Determine the (X, Y) coordinate at the center of the cell enclosing the given text.  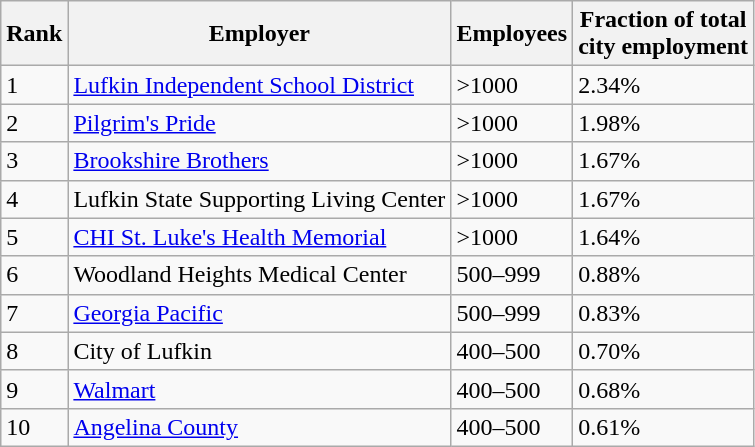
Fraction of total city employment (664, 34)
0.83% (664, 313)
Lufkin State Supporting Living Center (260, 199)
6 (34, 275)
0.88% (664, 275)
Pilgrim's Pride (260, 123)
Angelina County (260, 427)
4 (34, 199)
Employees (512, 34)
Woodland Heights Medical Center (260, 275)
Georgia Pacific (260, 313)
City of Lufkin (260, 351)
2.34% (664, 85)
7 (34, 313)
Rank (34, 34)
Brookshire Brothers (260, 161)
Employer (260, 34)
8 (34, 351)
Lufkin Independent School District (260, 85)
1.64% (664, 237)
2 (34, 123)
CHI St. Luke's Health Memorial (260, 237)
1 (34, 85)
0.70% (664, 351)
0.68% (664, 389)
Walmart (260, 389)
10 (34, 427)
9 (34, 389)
1.98% (664, 123)
0.61% (664, 427)
3 (34, 161)
5 (34, 237)
